Scan for the cell matching the given text and deliver its [x, y] coordinate at center. 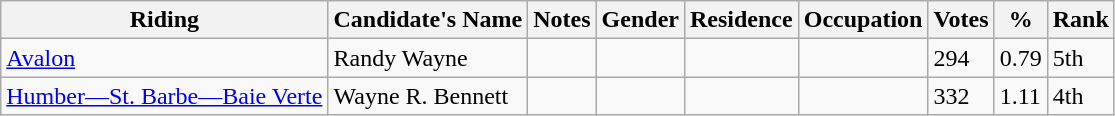
Notes [562, 20]
5th [1080, 58]
Candidate's Name [428, 20]
Avalon [164, 58]
1.11 [1020, 96]
332 [961, 96]
294 [961, 58]
Gender [640, 20]
Randy Wayne [428, 58]
Riding [164, 20]
Wayne R. Bennett [428, 96]
Rank [1080, 20]
Occupation [863, 20]
4th [1080, 96]
% [1020, 20]
Humber—St. Barbe—Baie Verte [164, 96]
0.79 [1020, 58]
Residence [741, 20]
Votes [961, 20]
